Locate the cell with the specified text and output its [x, y] center coordinate. 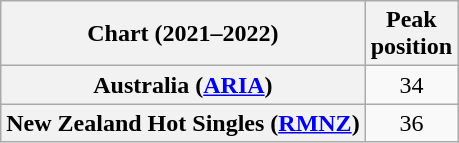
Australia (ARIA) [183, 85]
36 [411, 123]
Chart (2021–2022) [183, 34]
Peakposition [411, 34]
34 [411, 85]
New Zealand Hot Singles (RMNZ) [183, 123]
